For the text-containing cell, return its midpoint in [X, Y] coordinate format. 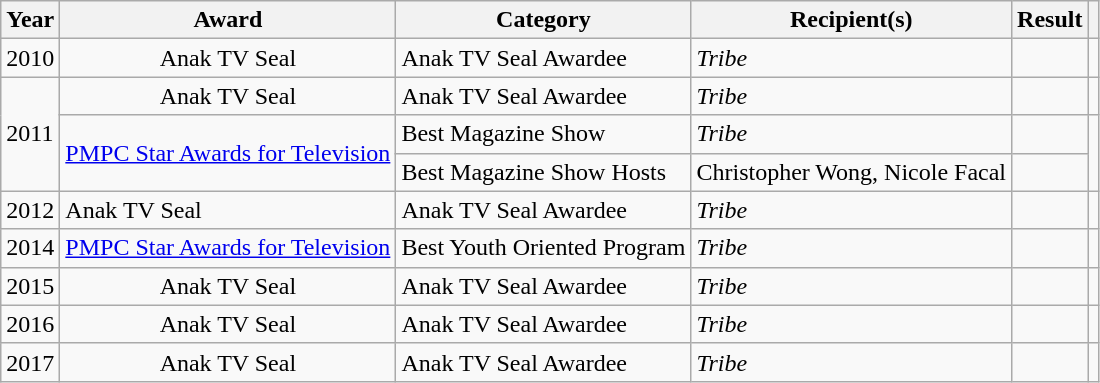
Best Youth Oriented Program [544, 248]
Year [30, 20]
Christopher Wong, Nicole Facal [852, 172]
2015 [30, 286]
2011 [30, 134]
2016 [30, 324]
2012 [30, 210]
Result [1050, 20]
Best Magazine Show Hosts [544, 172]
Category [544, 20]
Award [228, 20]
2017 [30, 362]
2014 [30, 248]
Best Magazine Show [544, 134]
Recipient(s) [852, 20]
2010 [30, 58]
